Detect which cell encompasses the target text, then output its [X, Y] center coordinate. 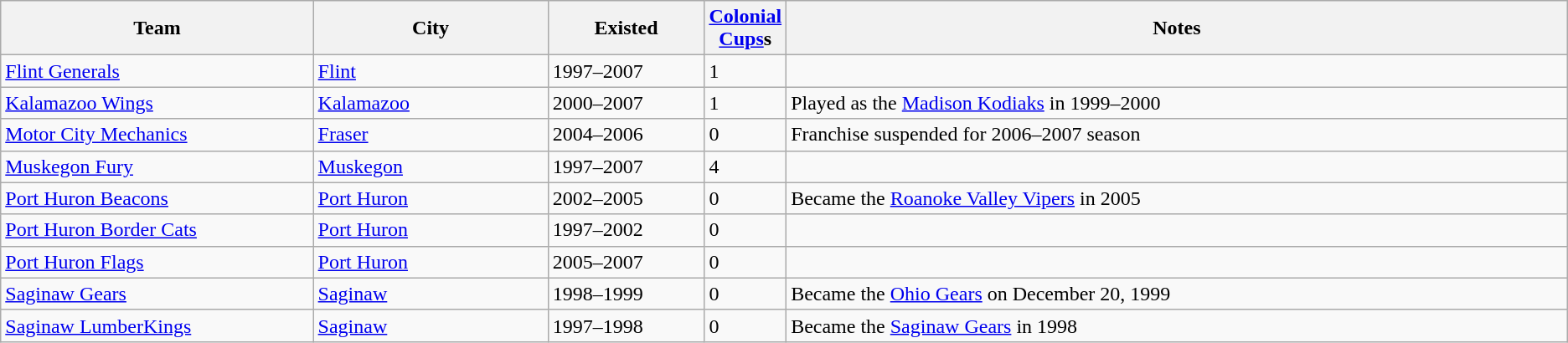
Motor City Mechanics [157, 135]
4 [745, 166]
Became the Roanoke Valley Vipers in 2005 [1178, 198]
Flint Generals [157, 71]
Muskegon [431, 166]
Played as the Madison Kodiaks in 1999–2000 [1178, 103]
Muskegon Fury [157, 166]
Kalamazoo Wings [157, 103]
1997–1998 [627, 325]
2000–2007 [627, 103]
Fraser [431, 135]
Port Huron Border Cats [157, 230]
City [431, 28]
Notes [1178, 28]
Franchise suspended for 2006–2007 season [1178, 135]
Port Huron Beacons [157, 198]
2002–2005 [627, 198]
Flint [431, 71]
Saginaw LumberKings [157, 325]
Existed [627, 28]
2005–2007 [627, 262]
Port Huron Flags [157, 262]
1998–1999 [627, 294]
Saginaw Gears [157, 294]
1997–2002 [627, 230]
Team [157, 28]
Colonial Cupss [745, 28]
Kalamazoo [431, 103]
Became the Ohio Gears on December 20, 1999 [1178, 294]
2004–2006 [627, 135]
Became the Saginaw Gears in 1998 [1178, 325]
